Provide the (x, y) coordinate of the cell's center where the given text is located.  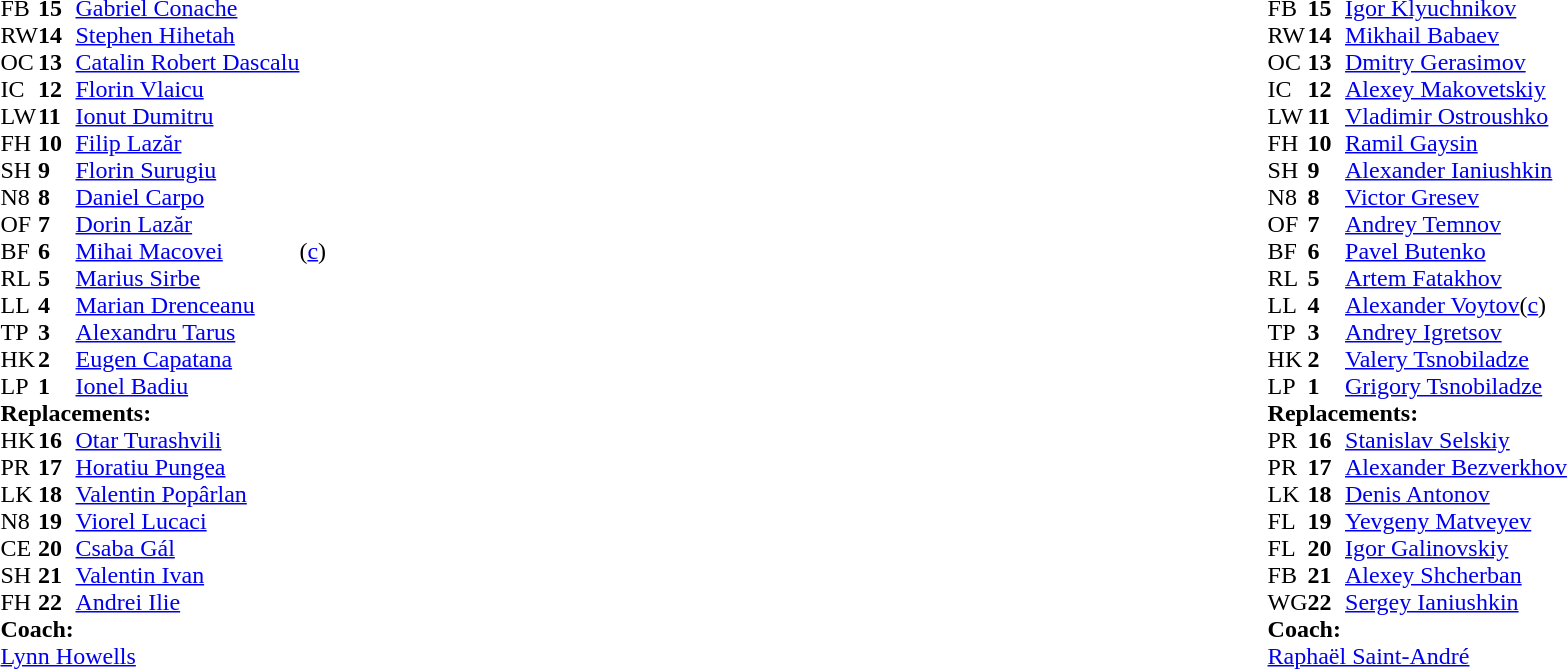
Viorel Lucaci (188, 522)
Alexey Makovetskiy (1456, 90)
Andrei Ilie (188, 602)
Mihai Macovei (188, 252)
FB (1288, 576)
Vladimir Ostroushko (1456, 116)
Alexander Bezverkhov (1456, 468)
Stanislav Selskiy (1456, 440)
Csaba Gál (188, 548)
Catalin Robert Dascalu (188, 62)
Filip Lazăr (188, 144)
Yevgeny Matveyev (1456, 522)
Alexander Ianiushkin (1456, 170)
Horatiu Pungea (188, 468)
Ionut Dumitru (188, 116)
Ionel Badiu (188, 386)
Andrey Igretsov (1456, 332)
Marian Drenceanu (188, 306)
Alexey Shcherban (1456, 576)
Raphaël Saint-André (1418, 656)
Ramil Gaysin (1456, 144)
Andrey Temnov (1456, 224)
Valery Tsnobiladze (1456, 360)
Daniel Carpo (188, 198)
Denis Antonov (1456, 494)
Otar Turashvili (188, 440)
CE (19, 548)
Lynn Howells (150, 656)
Dmitry Gerasimov (1456, 62)
Valentin Ivan (188, 576)
Alexandru Tarus (188, 332)
Igor Galinovskiy (1456, 548)
WG (1288, 602)
Sergey Ianiushkin (1456, 602)
Valentin Popârlan (188, 494)
Mikhail Babaev (1456, 36)
Eugen Capatana (188, 360)
Marius Sirbe (188, 278)
Artem Fatakhov (1456, 278)
Grigory Tsnobiladze (1456, 386)
Florin Vlaicu (188, 90)
Alexander Voytov(c) (1456, 306)
Pavel Butenko (1456, 252)
Stephen Hihetah (188, 36)
Florin Surugiu (188, 170)
Victor Gresev (1456, 198)
Dorin Lazăr (188, 224)
(c) (312, 252)
